Return the [x, y] coordinate for the center point of the cell that contains the specified text.  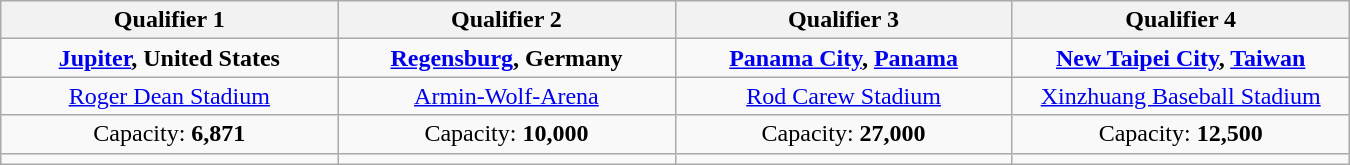
Rod Carew Stadium [844, 96]
Panama City, Panama [844, 58]
Regensburg, Germany [506, 58]
Capacity: 10,000 [506, 134]
Capacity: 12,500 [1180, 134]
Qualifier 3 [844, 20]
Xinzhuang Baseball Stadium [1180, 96]
Capacity: 27,000 [844, 134]
New Taipei City, Taiwan [1180, 58]
Qualifier 4 [1180, 20]
Jupiter, United States [170, 58]
Armin-Wolf-Arena [506, 96]
Roger Dean Stadium [170, 96]
Qualifier 1 [170, 20]
Qualifier 2 [506, 20]
Capacity: 6,871 [170, 134]
